Search for the cell housing the specified text and yield its (X, Y) center coordinate. 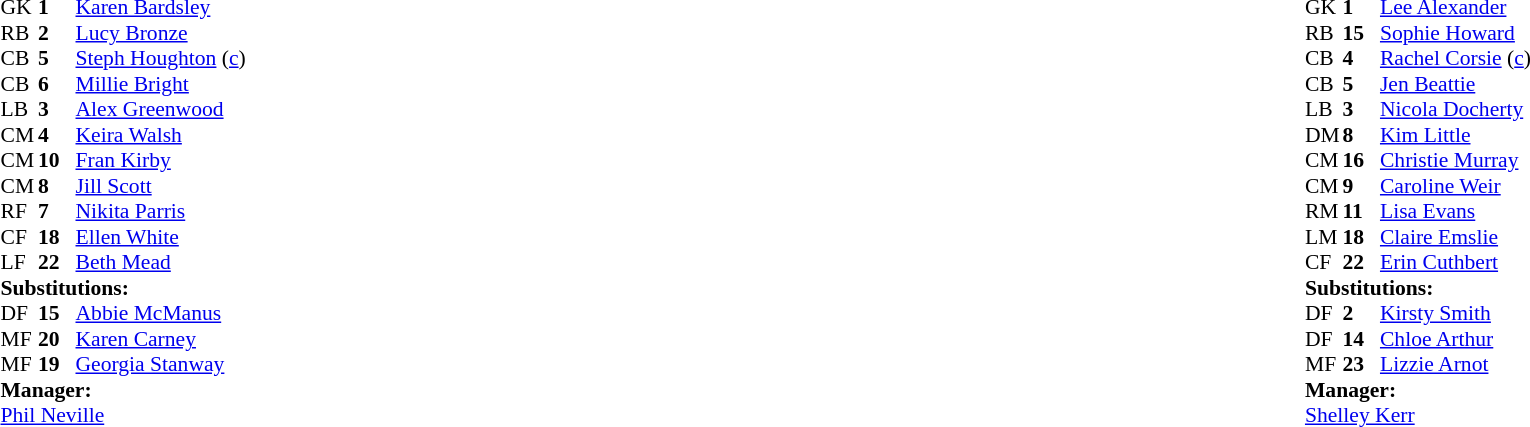
20 (57, 339)
11 (1361, 211)
10 (57, 161)
6 (57, 84)
Millie Bright (161, 84)
DM (1324, 135)
RM (1324, 211)
Georgia Stanway (161, 365)
23 (1361, 365)
Lucy Bronze (161, 33)
LM (1324, 237)
Ellen White (161, 237)
Karen Carney (161, 339)
Keira Walsh (161, 135)
Nikita Parris (161, 211)
7 (57, 211)
Jill Scott (161, 186)
Alex Greenwood (161, 109)
Abbie McManus (161, 313)
Beth Mead (161, 263)
RF (19, 211)
Manager: (122, 390)
Fran Kirby (161, 161)
Substitutions: (122, 288)
19 (57, 365)
16 (1361, 161)
Steph Houghton (c) (161, 59)
9 (1361, 186)
14 (1361, 339)
LF (19, 263)
